Provide the (X, Y) coordinate of the cell's center where the given text is located.  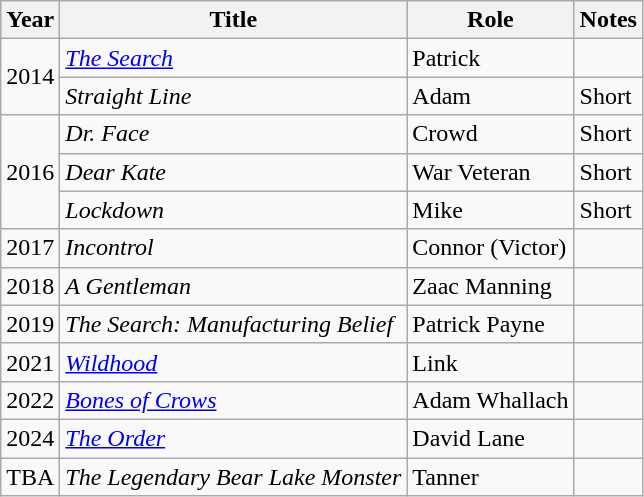
Crowd (490, 134)
Connor (Victor) (490, 248)
Year (30, 20)
Bones of Crows (234, 400)
Zaac Manning (490, 286)
Link (490, 362)
2014 (30, 77)
The Search (234, 58)
The Order (234, 438)
Title (234, 20)
TBA (30, 477)
Wildhood (234, 362)
2024 (30, 438)
David Lane (490, 438)
2017 (30, 248)
2018 (30, 286)
The Legendary Bear Lake Monster (234, 477)
A Gentleman (234, 286)
Mike (490, 210)
2019 (30, 324)
2021 (30, 362)
Straight Line (234, 96)
Dear Kate (234, 172)
2022 (30, 400)
Notes (608, 20)
Incontrol (234, 248)
The Search: Manufacturing Belief (234, 324)
Role (490, 20)
Tanner (490, 477)
Patrick (490, 58)
War Veteran (490, 172)
Patrick Payne (490, 324)
Adam (490, 96)
2016 (30, 172)
Adam Whallach (490, 400)
Dr. Face (234, 134)
Lockdown (234, 210)
